Return the [x, y] coordinate for the center point of the cell that contains the specified text.  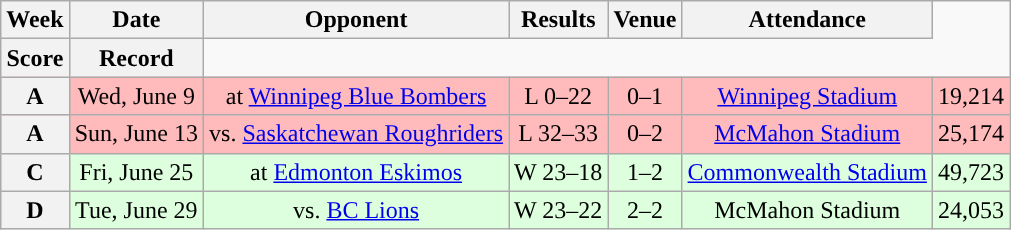
L 32–33 [558, 134]
49,723 [970, 172]
Record [136, 58]
Wed, June 9 [136, 96]
L 0–22 [558, 96]
W 23–18 [558, 172]
at Edmonton Eskimos [356, 172]
0–2 [645, 134]
at Winnipeg Blue Bombers [356, 96]
C [35, 172]
Date [136, 20]
vs. BC Lions [356, 210]
Tue, June 29 [136, 210]
Fri, June 25 [136, 172]
2–2 [645, 210]
Sun, June 13 [136, 134]
W 23–22 [558, 210]
0–1 [645, 96]
D [35, 210]
25,174 [970, 134]
Winnipeg Stadium [807, 96]
Venue [645, 20]
Commonwealth Stadium [807, 172]
Week [35, 20]
Opponent [356, 20]
24,053 [970, 210]
1–2 [645, 172]
vs. Saskatchewan Roughriders [356, 134]
Attendance [807, 20]
Score [35, 58]
19,214 [970, 96]
Results [558, 20]
